Pinpoint the cell where the given text exists, returning its [X, Y] midpoint coordinate. 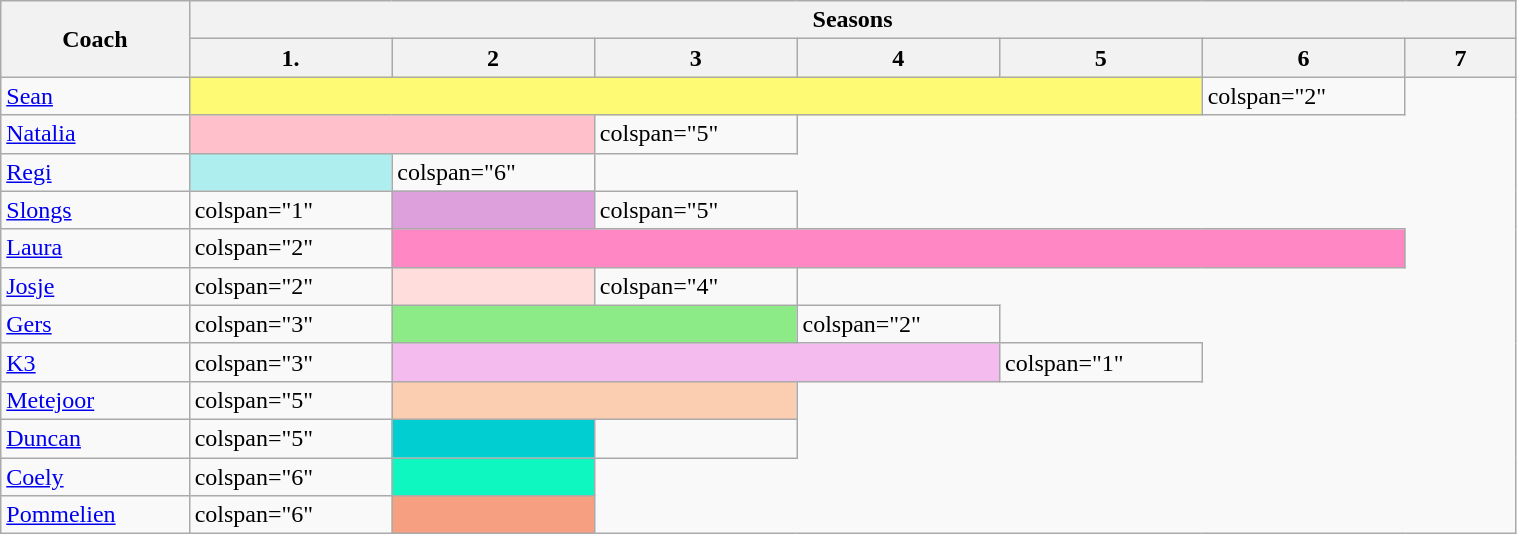
2 [494, 58]
Slongs [95, 210]
Duncan [95, 438]
Sean [95, 96]
Gers [95, 324]
5 [1102, 58]
Coely [95, 477]
colspan="4" [696, 286]
3 [696, 58]
Metejoor [95, 400]
1. [290, 58]
Josje [95, 286]
Natalia [95, 134]
Coach [95, 39]
Pommelien [95, 515]
K3 [95, 362]
Regi [95, 172]
4 [898, 58]
Seasons [852, 20]
Laura [95, 248]
7 [1460, 58]
6 [1304, 58]
